Output the (X, Y) coordinate of the center of the cell containing the given text.  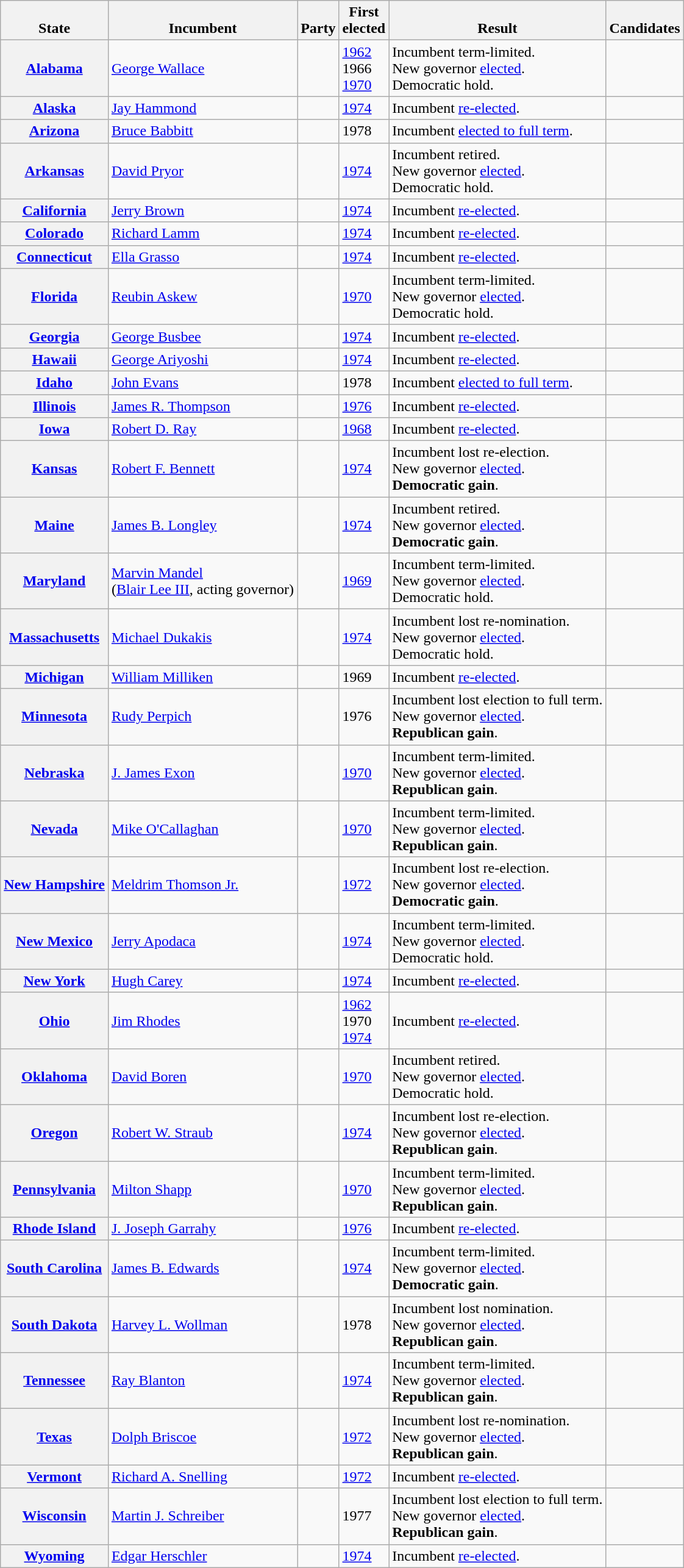
Incumbent lost re-nomination. New governor elected. Republican gain. (497, 1437)
Oregon (55, 1133)
Firstelected (364, 21)
Robert D. Ray (202, 429)
Incumbent lost nomination. New governor elected. Republican gain. (497, 1325)
South Carolina (55, 1269)
Richard A. Snelling (202, 1477)
Ohio (55, 1020)
Ray Blanton (202, 1381)
Colorado (55, 234)
Incumbent (202, 21)
Michigan (55, 677)
Alabama (55, 68)
Milton Shapp (202, 1189)
Robert F. Bennett (202, 469)
Arizona (55, 131)
Illinois (55, 406)
Hawaii (55, 359)
State (55, 21)
Rudy Perpich (202, 717)
Wisconsin (55, 1516)
Nevada (55, 829)
Connecticut (55, 257)
19621966 1970 (364, 68)
Tennessee (55, 1381)
Incumbent term-limited. New governor elected. Democratic gain. (497, 1269)
Georgia (55, 336)
New York (55, 981)
Bruce Babbitt (202, 131)
Incumbent retired. New governor elected. Democratic gain. (497, 525)
Result (497, 21)
Mike O'Callaghan (202, 829)
Ella Grasso (202, 257)
Jim Rhodes (202, 1020)
Jerry Apodaca (202, 941)
1968 (364, 429)
Richard Lamm (202, 234)
John Evans (202, 382)
Incumbent lost re-election. New governor elected. Republican gain. (497, 1133)
George Busbee (202, 336)
Reubin Askew (202, 296)
South Dakota (55, 1325)
Arkansas (55, 171)
Meldrim Thomson Jr. (202, 885)
Kansas (55, 469)
Oklahoma (55, 1076)
Maryland (55, 581)
J. Joseph Garrahy (202, 1229)
Jerry Brown (202, 210)
Dolph Briscoe (202, 1437)
George Ariyoshi (202, 359)
Harvey L. Wollman (202, 1325)
Texas (55, 1437)
Robert W. Straub (202, 1133)
Hugh Carey (202, 981)
Florida (55, 296)
David Boren (202, 1076)
J. James Exon (202, 773)
1977 (364, 1516)
Martin J. Schreiber (202, 1516)
David Pryor (202, 171)
Minnesota (55, 717)
George Wallace (202, 68)
Wyoming (55, 1556)
Incumbent lost re-nomination. New governor elected. Democratic hold. (497, 637)
Rhode Island (55, 1229)
Massachusetts (55, 637)
Maine (55, 525)
Idaho (55, 382)
Candidates (645, 21)
California (55, 210)
Iowa (55, 429)
James B. Longley (202, 525)
Party (318, 21)
Pennsylvania (55, 1189)
New Hampshire (55, 885)
James B. Edwards (202, 1269)
William Milliken (202, 677)
Edgar Herschler (202, 1556)
New Mexico (55, 941)
Alaska (55, 108)
Vermont (55, 1477)
Marvin Mandel(Blair Lee III, acting governor) (202, 581)
Nebraska (55, 773)
19621970 1974 (364, 1020)
James R. Thompson (202, 406)
Jay Hammond (202, 108)
Michael Dukakis (202, 637)
